Scan for the cell matching the given text and deliver its [x, y] coordinate at center. 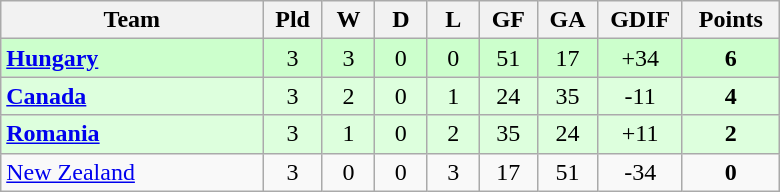
Romania [132, 134]
New Zealand [132, 172]
L [453, 20]
+11 [640, 134]
Pld [292, 20]
+34 [640, 58]
GA [568, 20]
4 [730, 96]
GF [508, 20]
-11 [640, 96]
Team [132, 20]
D [401, 20]
W [348, 20]
6 [730, 58]
-34 [640, 172]
Points [730, 20]
Canada [132, 96]
Hungary [132, 58]
GDIF [640, 20]
